Find where the given text appears and provide that cell's center as (X, Y) coordinate. 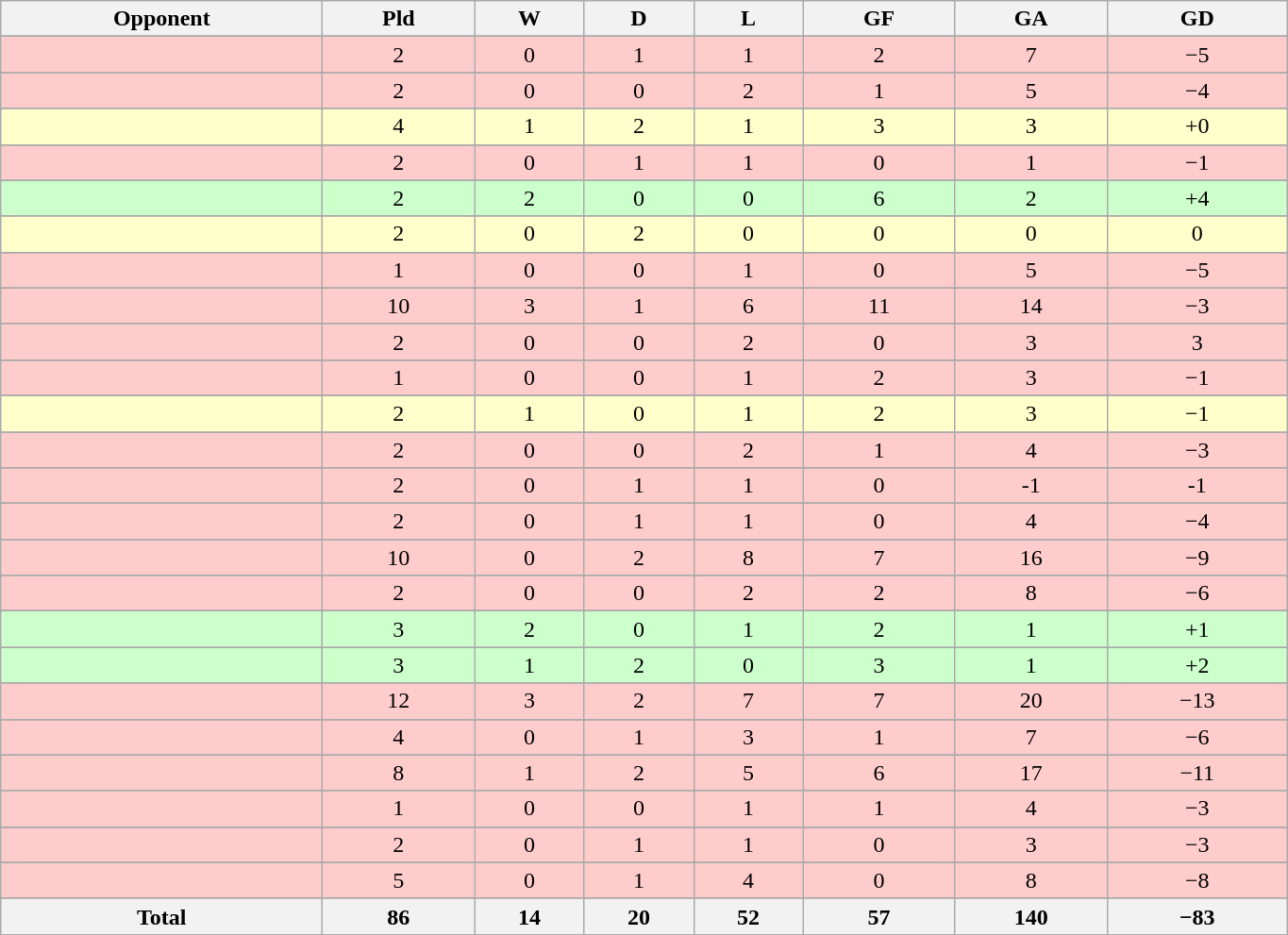
12 (398, 701)
GA (1030, 19)
140 (1030, 916)
−9 (1196, 558)
16 (1030, 558)
17 (1030, 773)
D (639, 19)
W (529, 19)
+4 (1196, 198)
+0 (1196, 126)
GF (879, 19)
−13 (1196, 701)
L (748, 19)
+2 (1196, 665)
−11 (1196, 773)
GD (1196, 19)
57 (879, 916)
Pld (398, 19)
52 (748, 916)
Opponent (162, 19)
+1 (1196, 629)
86 (398, 916)
Total (162, 916)
−83 (1196, 916)
11 (879, 306)
−8 (1196, 880)
